Output the [X, Y] coordinate of the center of the cell containing the given text.  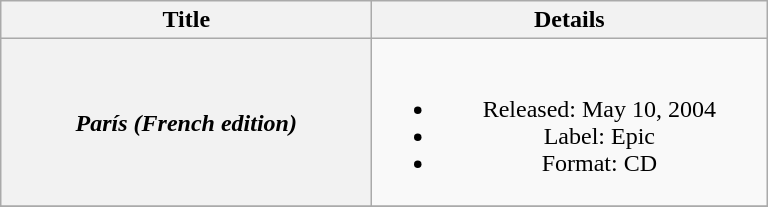
Released: May 10, 2004Label: EpicFormat: CD [570, 122]
Title [186, 20]
París (French edition) [186, 122]
Details [570, 20]
